Find where the given text appears and provide that cell's center as [X, Y] coordinate. 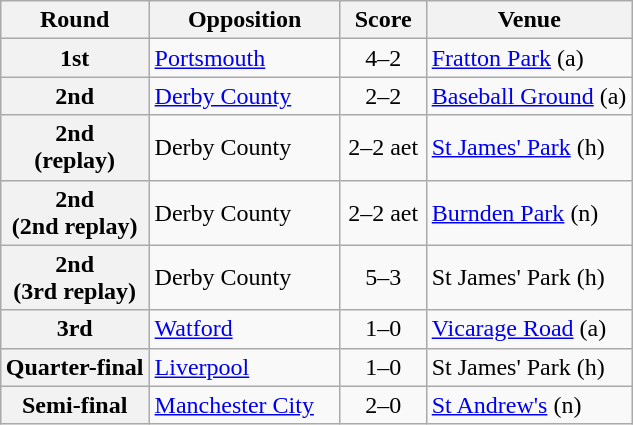
Watford [244, 329]
2nd [74, 96]
Burnden Park (n) [529, 212]
4–2 [383, 58]
Venue [529, 20]
Semi-final [74, 405]
Liverpool [244, 367]
Portsmouth [244, 58]
2nd(replay) [74, 148]
Score [383, 20]
3rd [74, 329]
Round [74, 20]
1st [74, 58]
Fratton Park (a) [529, 58]
Manchester City [244, 405]
Quarter-final [74, 367]
Baseball Ground (a) [529, 96]
2nd(2nd replay) [74, 212]
5–3 [383, 278]
Opposition [244, 20]
St Andrew's (n) [529, 405]
Vicarage Road (a) [529, 329]
2–0 [383, 405]
2–2 [383, 96]
2nd(3rd replay) [74, 278]
